Provide the [X, Y] coordinate of the cell's center where the given text is located.  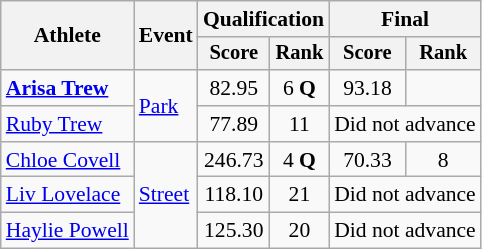
8 [444, 160]
Qualification [264, 19]
Ruby Trew [68, 124]
6 Q [300, 88]
246.73 [234, 160]
Arisa Trew [68, 88]
Street [166, 196]
77.89 [234, 124]
11 [300, 124]
Event [166, 36]
118.10 [234, 195]
Haylie Powell [68, 231]
21 [300, 195]
Final [405, 19]
4 Q [300, 160]
70.33 [368, 160]
Athlete [68, 36]
Liv Lovelace [68, 195]
82.95 [234, 88]
Park [166, 106]
20 [300, 231]
93.18 [368, 88]
Chloe Covell [68, 160]
125.30 [234, 231]
